Return [X, Y] of the center of cell containing provided text 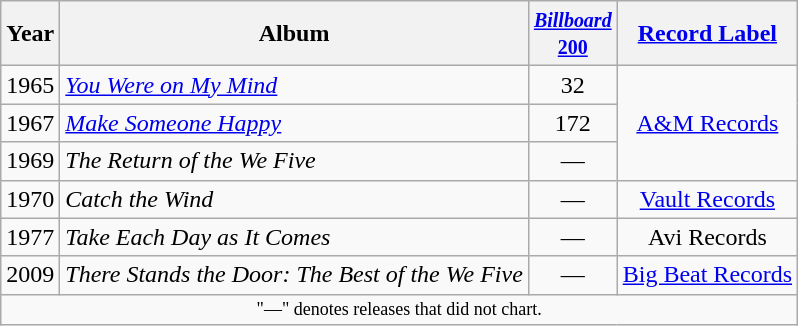
32 [572, 85]
Big Beat Records [707, 275]
A&M Records [707, 123]
There Stands the Door: The Best of the We Five [294, 275]
1965 [30, 85]
The Return of the We Five [294, 161]
Make Someone Happy [294, 123]
Album [294, 34]
Avi Records [707, 237]
Record Label [707, 34]
1977 [30, 237]
Vault Records [707, 199]
Take Each Day as It Comes [294, 237]
1969 [30, 161]
You Were on My Mind [294, 85]
2009 [30, 275]
172 [572, 123]
1967 [30, 123]
Year [30, 34]
"—" denotes releases that did not chart. [400, 310]
Catch the Wind [294, 199]
1970 [30, 199]
Billboard 200 [572, 34]
